Return the (X, Y) coordinate for the center point of the cell that contains the specified text.  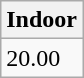
20.00 (42, 58)
Indoor (42, 20)
